Capture the cell that displays the provided text and extract its (x, y) central coordinate. 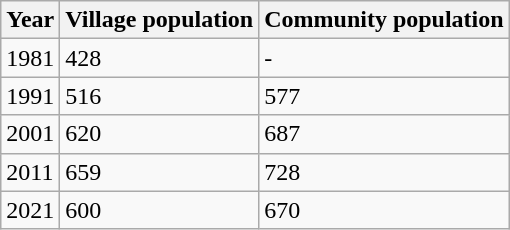
620 (160, 134)
Year (30, 20)
2021 (30, 210)
728 (384, 172)
Community population (384, 20)
659 (160, 172)
687 (384, 134)
600 (160, 210)
428 (160, 58)
Village population (160, 20)
577 (384, 96)
- (384, 58)
516 (160, 96)
1981 (30, 58)
1991 (30, 96)
2001 (30, 134)
2011 (30, 172)
670 (384, 210)
